For the text-containing cell, return its midpoint in [X, Y] coordinate format. 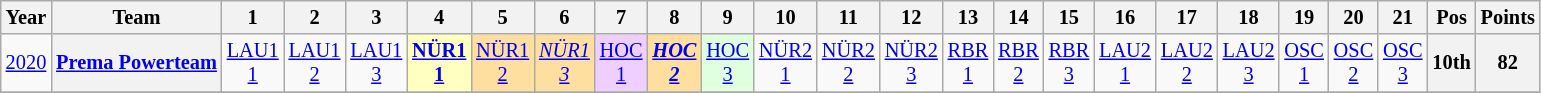
OSC1 [1304, 63]
15 [1069, 17]
LAU12 [315, 63]
NÜR12 [502, 63]
RBR1 [968, 63]
13 [968, 17]
NÜR22 [848, 63]
RBR2 [1018, 63]
3 [376, 17]
21 [1402, 17]
HOC1 [622, 63]
5 [502, 17]
19 [1304, 17]
20 [1354, 17]
82 [1508, 63]
18 [1249, 17]
12 [912, 17]
11 [848, 17]
LAU13 [376, 63]
2020 [26, 63]
4 [439, 17]
Team [136, 17]
10th [1451, 63]
2 [315, 17]
NÜR21 [786, 63]
LAU23 [1249, 63]
OSC3 [1402, 63]
Points [1508, 17]
Prema Powerteam [136, 63]
6 [564, 17]
LAU11 [253, 63]
7 [622, 17]
16 [1125, 17]
LAU22 [1187, 63]
NÜR11 [439, 63]
Year [26, 17]
OSC2 [1354, 63]
HOC2 [674, 63]
NÜR23 [912, 63]
RBR3 [1069, 63]
NÜR13 [564, 63]
10 [786, 17]
Pos [1451, 17]
1 [253, 17]
9 [728, 17]
8 [674, 17]
14 [1018, 17]
17 [1187, 17]
LAU21 [1125, 63]
HOC3 [728, 63]
